Pinpoint the cell where the given text exists, returning its [x, y] midpoint coordinate. 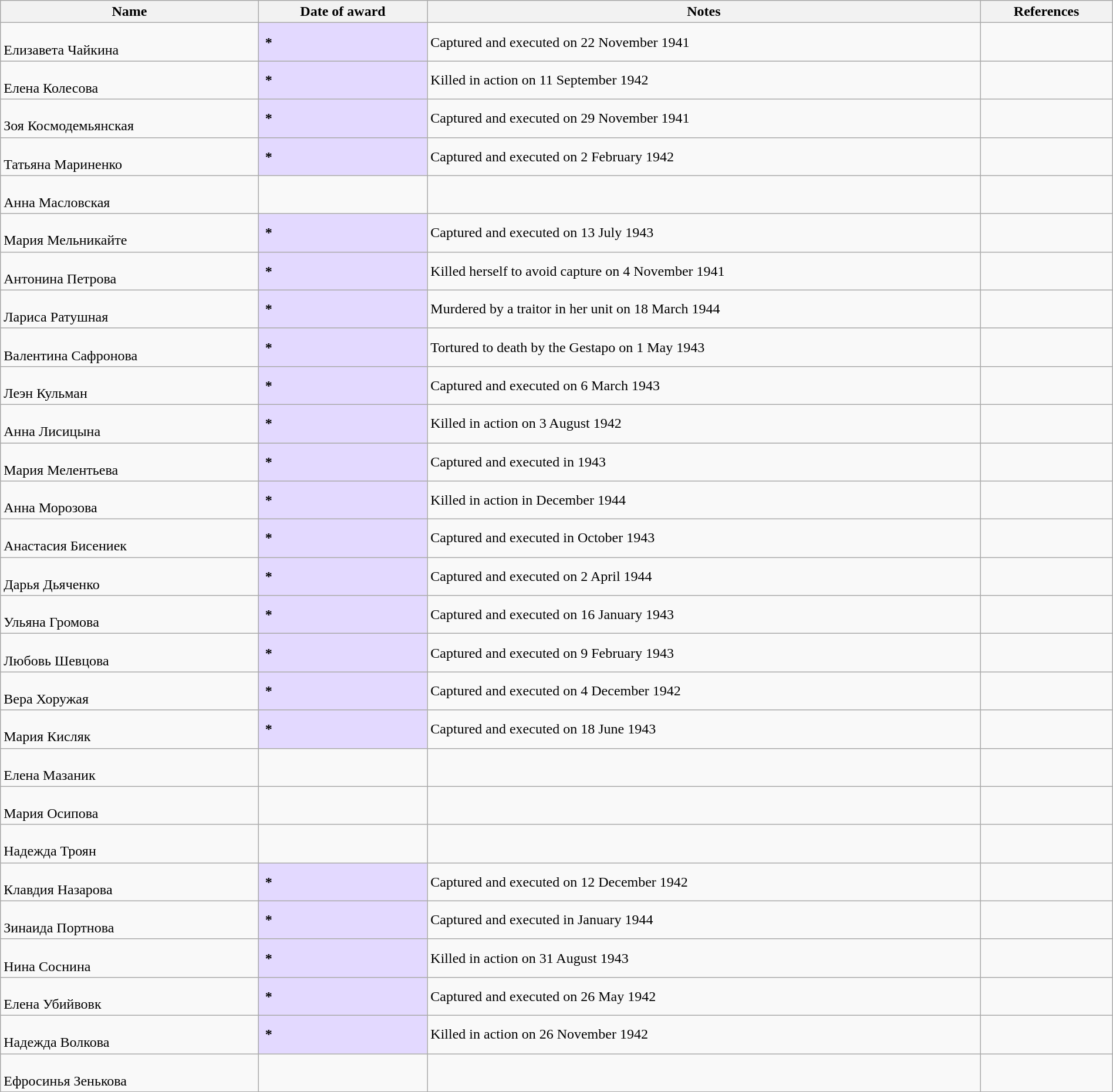
Killed in action on 31 August 1943 [704, 958]
Мария Осипова [129, 805]
Мария Кисляк [129, 729]
Name [129, 12]
Killed herself to avoid capture on 4 November 1941 [704, 271]
Леэн Кульман [129, 385]
Надежда Волкова [129, 1034]
Мария Мельникайте [129, 232]
Дарья Дьяченко [129, 576]
Елена Колесова [129, 80]
Елена Мазаник [129, 768]
Captured and executed on 12 December 1942 [704, 881]
Ефросинья Зенькова [129, 1073]
Killed in action in December 1944 [704, 500]
Анастасия Бисениек [129, 539]
Елизавета Чайкина [129, 42]
Анна Лисицына [129, 424]
Татьяна Мариненко [129, 156]
Анна Морозова [129, 500]
Валентина Сафронова [129, 347]
Нина Соснина [129, 958]
Captured and executed on 29 November 1941 [704, 119]
Captured and executed on 26 May 1942 [704, 996]
References [1046, 12]
Captured and executed on 2 February 1942 [704, 156]
Captured and executed on 6 March 1943 [704, 385]
Killed in action on 11 September 1942 [704, 80]
Ульяна Громова [129, 615]
Captured and executed on 9 February 1943 [704, 653]
Вера Хоружая [129, 691]
Captured and executed in January 1944 [704, 920]
Любовь Шевцова [129, 653]
Killed in action on 26 November 1942 [704, 1034]
Лариса Ратушная [129, 309]
Captured and executed on 13 July 1943 [704, 232]
Captured and executed on 4 December 1942 [704, 691]
Надежда Троян [129, 844]
Captured and executed on 2 April 1944 [704, 576]
Зинаида Портнова [129, 920]
Murdered by a traitor in her unit on 18 March 1944 [704, 309]
Мария Мелентьева [129, 461]
Клавдия Назарова [129, 881]
Notes [704, 12]
Анна Масловская [129, 195]
Елена Убийвовк [129, 996]
Date of award [343, 12]
Captured and executed on 22 November 1941 [704, 42]
Captured and executed in 1943 [704, 461]
Антонина Петрова [129, 271]
Зоя Космодемьянская [129, 119]
Captured and executed on 16 January 1943 [704, 615]
Captured and executed on 18 June 1943 [704, 729]
Captured and executed in October 1943 [704, 539]
Killed in action on 3 August 1942 [704, 424]
Tortured to death by the Gestapo on 1 May 1943 [704, 347]
